Search for the cell housing the specified text and yield its (X, Y) center coordinate. 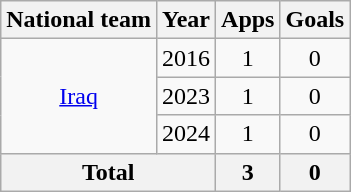
2023 (186, 96)
Total (108, 172)
Goals (315, 20)
2024 (186, 134)
Year (186, 20)
3 (248, 172)
2016 (186, 58)
Apps (248, 20)
Iraq (79, 96)
National team (79, 20)
